Extract the (X, Y) coordinate from the center of the cell holding the provided text.  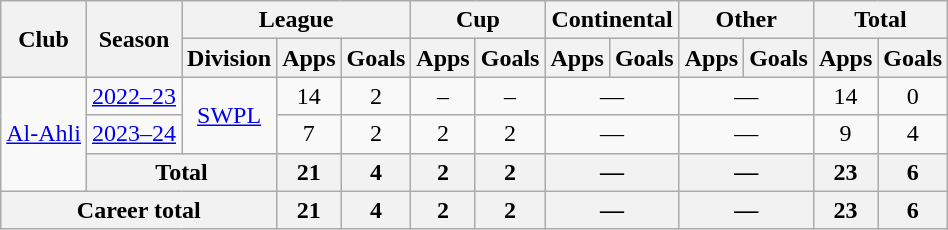
Club (44, 39)
Career total (139, 210)
2022–23 (134, 96)
0 (913, 96)
Continental (612, 20)
League (296, 20)
9 (845, 134)
Al-Ahli (44, 134)
Season (134, 39)
Division (230, 58)
SWPL (230, 115)
Other (746, 20)
Cup (478, 20)
2023–24 (134, 134)
7 (309, 134)
